Extract the (X, Y) coordinate from the center of the cell holding the provided text.  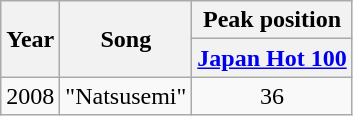
"Natsusemi" (126, 96)
Year (30, 39)
36 (272, 96)
Japan Hot 100 (272, 58)
Peak position (272, 20)
Song (126, 39)
2008 (30, 96)
